For the text-containing cell, return its midpoint in [x, y] coordinate format. 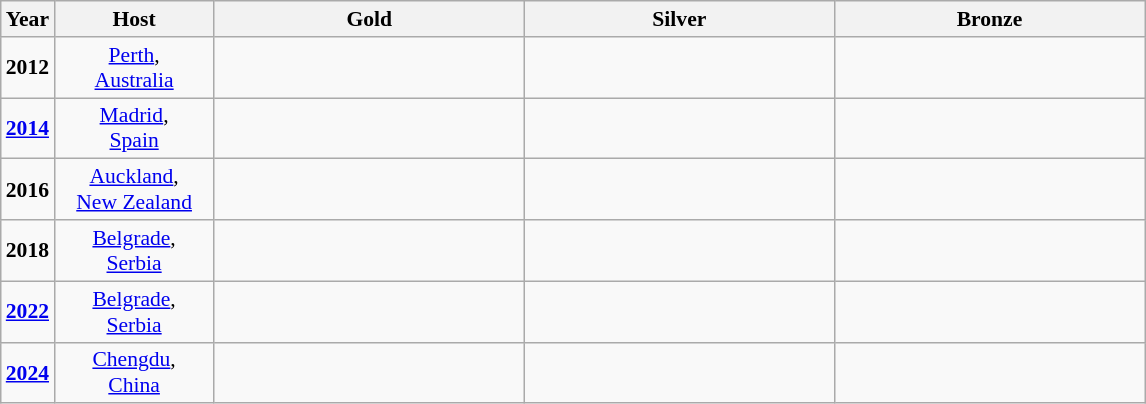
Perth,Australia [134, 68]
Bronze [989, 19]
Chengdu,China [134, 372]
Gold [369, 19]
Host [134, 19]
Year [28, 19]
Auckland,New Zealand [134, 190]
2022 [28, 312]
Silver [679, 19]
2024 [28, 372]
2012 [28, 68]
2016 [28, 190]
2018 [28, 250]
Madrid,Spain [134, 128]
2014 [28, 128]
